Locate the cell with the specified text and output its (X, Y) center coordinate. 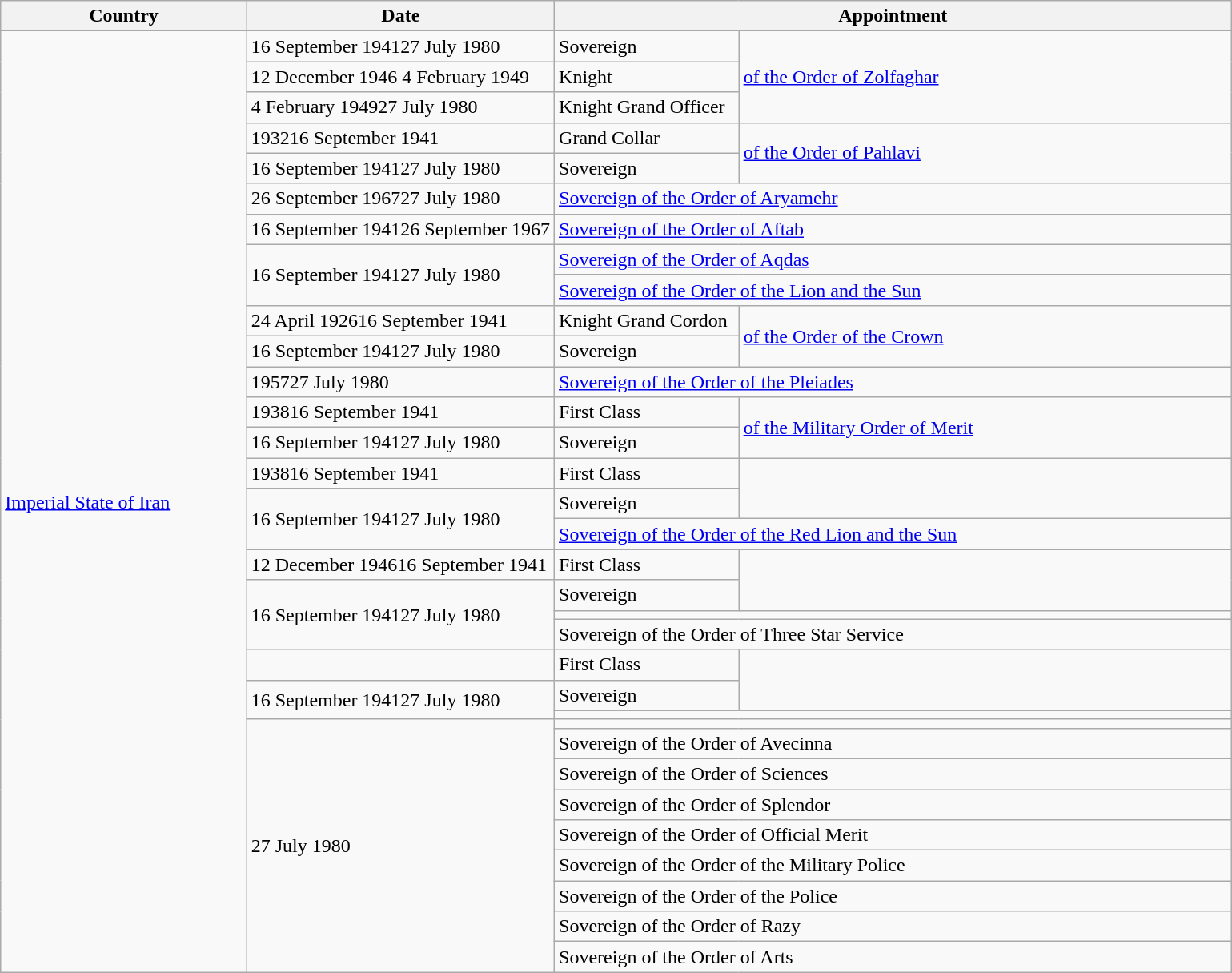
Sovereign of the Order of Official Merit (893, 835)
Sovereign of the Order of Arts (893, 957)
193216 September 1941 (400, 138)
Sovereign of the Order of Sciences (893, 774)
Sovereign of the Order of Three Star Service (893, 634)
Knight Grand Officer (647, 107)
of the Military Order of Merit (985, 428)
Sovereign of the Order of the Red Lion and the Sun (893, 534)
of the Order of the Crown (985, 336)
12 December 194616 September 1941 (400, 565)
Sovereign of the Order of the Military Police (893, 866)
Imperial State of Iran (123, 501)
Grand Collar (647, 138)
27 July 1980 (400, 846)
4 February 194927 July 1980 (400, 107)
12 December 1946 4 February 1949 (400, 77)
16 September 194126 September 1967 (400, 229)
Appointment (893, 16)
24 April 192616 September 1941 (400, 320)
Country (123, 16)
Sovereign of the Order of Aryamehr (893, 199)
Sovereign of the Order of Razy (893, 927)
Sovereign of the Order of Avecinna (893, 743)
26 September 196727 July 1980 (400, 199)
Sovereign of the Order of the Lion and the Sun (893, 290)
of the Order of Zolfaghar (985, 77)
Date (400, 16)
of the Order of Pahlavi (985, 153)
Sovereign of the Order of Splendor (893, 805)
Sovereign of the Order of the Pleiades (893, 382)
Knight (647, 77)
195727 July 1980 (400, 382)
Sovereign of the Order of Aqdas (893, 259)
Sovereign of the Order of Aftab (893, 229)
Knight Grand Cordon (647, 320)
Sovereign of the Order of the Police (893, 896)
